Return [x, y] of the center of cell containing provided text 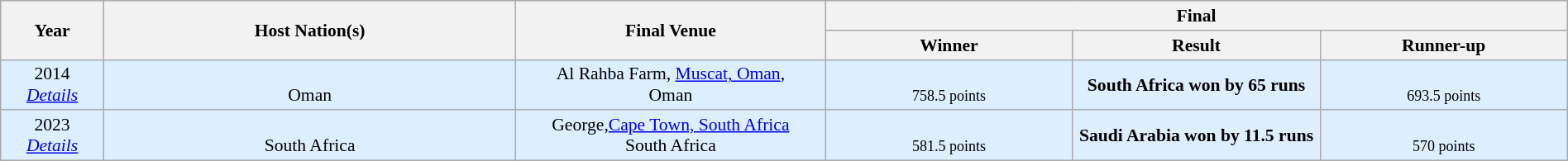
Saudi Arabia won by 11.5 runs [1196, 135]
Host Nation(s) [309, 30]
570 points [1444, 135]
Final [1196, 16]
Result [1196, 45]
2023Details [53, 135]
Year [53, 30]
Winner [949, 45]
South Africa won by 65 runs [1196, 84]
Al Rahba Farm, Muscat, Oman, Oman [671, 84]
South Africa [309, 135]
581.5 points [949, 135]
2014Details [53, 84]
758.5 points [949, 84]
George,Cape Town, South AfricaSouth Africa [671, 135]
Oman [309, 84]
Runner-up [1444, 45]
Final Venue [671, 30]
693.5 points [1444, 84]
